Return the (X, Y) coordinate for the center point of the cell that contains the specified text.  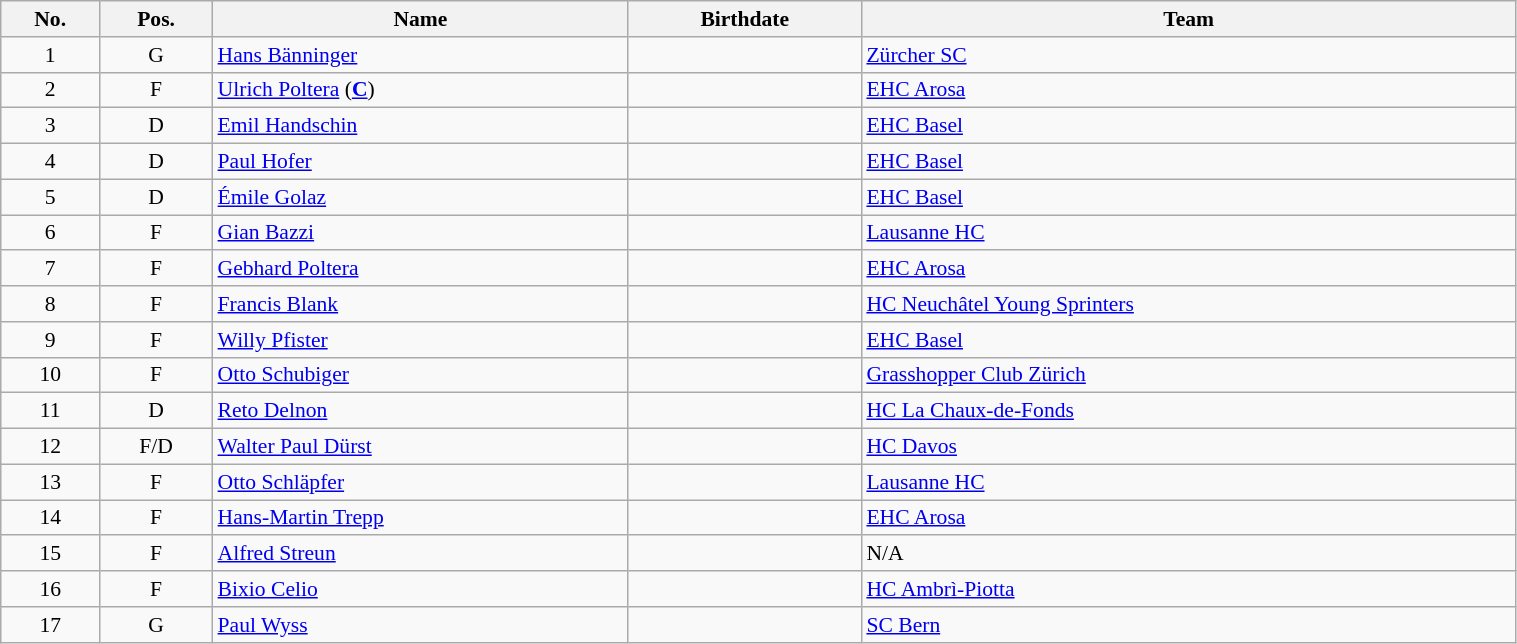
9 (50, 340)
3 (50, 126)
Hans-Martin Trepp (421, 518)
Bixio Celio (421, 589)
Zürcher SC (1188, 55)
15 (50, 554)
Reto Delnon (421, 411)
HC Ambrì-Piotta (1188, 589)
Walter Paul Dürst (421, 447)
16 (50, 589)
HC La Chaux-de-Fonds (1188, 411)
Paul Wyss (421, 625)
14 (50, 518)
Pos. (156, 19)
13 (50, 482)
Team (1188, 19)
Gebhard Poltera (421, 269)
2 (50, 90)
17 (50, 625)
11 (50, 411)
Birthdate (744, 19)
Otto Schläpfer (421, 482)
12 (50, 447)
Francis Blank (421, 304)
10 (50, 375)
5 (50, 197)
Grasshopper Club Zürich (1188, 375)
Name (421, 19)
8 (50, 304)
4 (50, 162)
Alfred Streun (421, 554)
F/D (156, 447)
Otto Schubiger (421, 375)
Ulrich Poltera (C) (421, 90)
Paul Hofer (421, 162)
Willy Pfister (421, 340)
HC Davos (1188, 447)
Emil Handschin (421, 126)
Émile Golaz (421, 197)
No. (50, 19)
N/A (1188, 554)
Gian Bazzi (421, 233)
HC Neuchâtel Young Sprinters (1188, 304)
6 (50, 233)
Hans Bänninger (421, 55)
1 (50, 55)
SC Bern (1188, 625)
7 (50, 269)
